Return the [x, y] coordinate for the center point of the cell that contains the specified text.  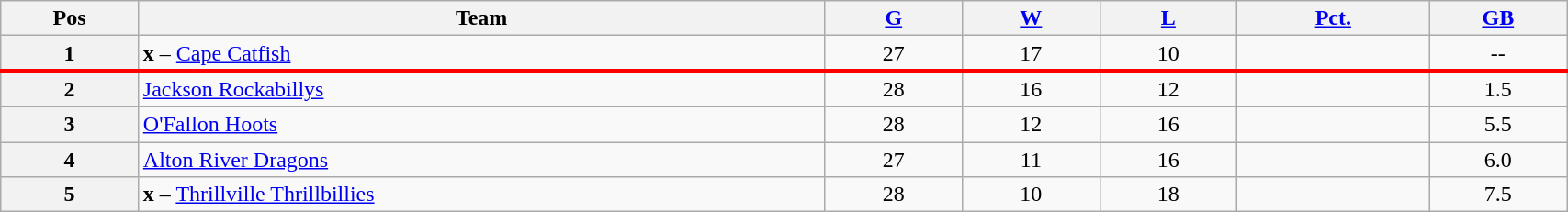
Alton River Dragons [481, 159]
W [1032, 18]
G [894, 18]
7.5 [1498, 195]
4 [70, 159]
5 [70, 195]
17 [1032, 53]
6.0 [1498, 159]
Pos [70, 18]
3 [70, 124]
Pct. [1334, 18]
18 [1168, 195]
L [1168, 18]
O'Fallon Hoots [481, 124]
Team [481, 18]
1.5 [1498, 89]
x – Cape Catfish [481, 53]
1 [70, 53]
11 [1032, 159]
-- [1498, 53]
Jackson Rockabillys [481, 89]
2 [70, 89]
GB [1498, 18]
x – Thrillville Thrillbillies [481, 195]
5.5 [1498, 124]
